Output the (X, Y) coordinate of the center of the cell containing the given text.  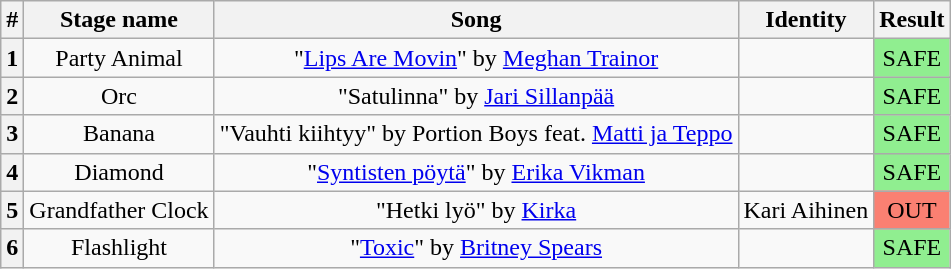
Orc (119, 96)
OUT (912, 210)
Kari Aihinen (806, 210)
6 (12, 248)
# (12, 20)
"Satulinna" by Jari Sillanpää (476, 96)
Party Animal (119, 58)
2 (12, 96)
"Hetki lyö" by Kirka (476, 210)
Banana (119, 134)
Song (476, 20)
Identity (806, 20)
4 (12, 172)
Result (912, 20)
"Toxic" by Britney Spears (476, 248)
3 (12, 134)
"Syntisten pöytä" by Erika Vikman (476, 172)
"Lips Are Movin" by Meghan Trainor (476, 58)
Stage name (119, 20)
"Vauhti kiihtyy" by Portion Boys feat. Matti ja Teppo (476, 134)
Diamond (119, 172)
Flashlight (119, 248)
Grandfather Clock (119, 210)
5 (12, 210)
1 (12, 58)
